Determine the [x, y] coordinate at the center of the cell enclosing the given text.  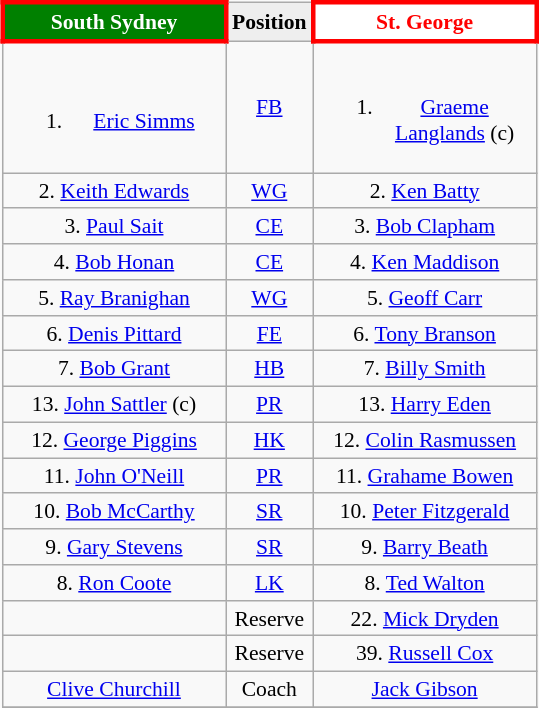
9. Gary Stevens [114, 547]
22. Mick Dryden [424, 618]
Coach [270, 690]
3. Paul Sait [114, 226]
Eric Simms [114, 106]
5. Ray Branighan [114, 298]
5. Geoff Carr [424, 298]
10. Peter Fitzgerald [424, 511]
6. Denis Pittard [114, 333]
South Sydney [114, 22]
11. John O'Neill [114, 476]
12. George Piggins [114, 440]
HB [270, 369]
HK [270, 440]
Position [270, 22]
39. Russell Cox [424, 654]
8. Ron Coote [114, 583]
10. Bob McCarthy [114, 511]
12. Colin Rasmussen [424, 440]
4. Ken Maddison [424, 262]
7. Billy Smith [424, 369]
FE [270, 333]
Jack Gibson [424, 690]
8. Ted Walton [424, 583]
3. Bob Clapham [424, 226]
13. John Sattler (c) [114, 405]
Clive Churchill [114, 690]
9. Barry Beath [424, 547]
2. Keith Edwards [114, 191]
13. Harry Eden [424, 405]
2. Ken Batty [424, 191]
6. Tony Branson [424, 333]
St. George [424, 22]
Graeme Langlands (c) [424, 106]
7. Bob Grant [114, 369]
11. Grahame Bowen [424, 476]
FB [270, 106]
LK [270, 583]
4. Bob Honan [114, 262]
